Search for the cell housing the specified text and yield its (x, y) center coordinate. 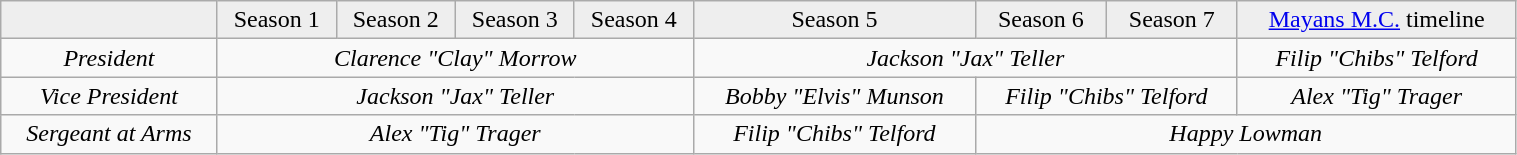
Season 1 (276, 20)
Season 3 (514, 20)
Clarence "Clay" Morrow (455, 58)
Season 5 (834, 20)
Bobby "Elvis" Munson (834, 96)
Sergeant at Arms (109, 134)
Mayans M.C. timeline (1376, 20)
Vice President (109, 96)
Season 2 (396, 20)
Happy Lowman (1246, 134)
Season 7 (1172, 20)
President (109, 58)
Season 4 (634, 20)
Season 6 (1040, 20)
